Pinpoint the cell where the given text exists, returning its [x, y] midpoint coordinate. 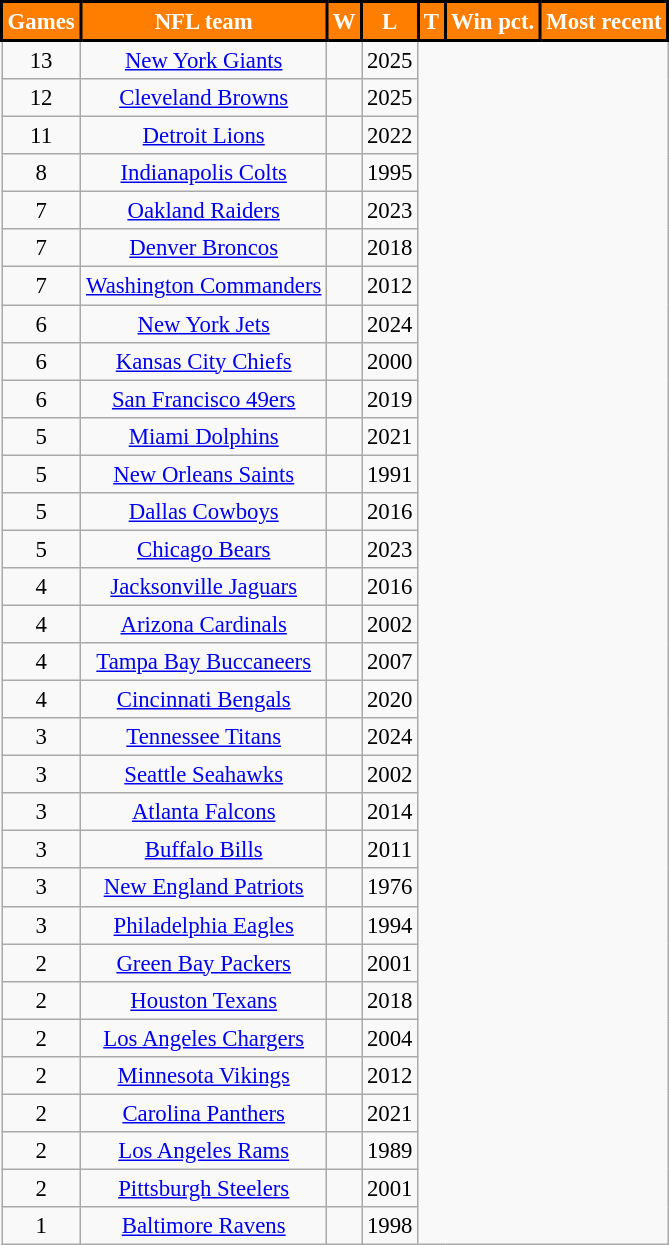
11 [42, 136]
Miami Dolphins [204, 436]
Los Angeles Chargers [204, 1038]
Jacksonville Jaguars [204, 587]
2020 [390, 700]
New Orleans Saints [204, 474]
Most recent [604, 22]
Pittsburgh Steelers [204, 1188]
1989 [390, 1151]
Carolina Panthers [204, 1113]
Los Angeles Rams [204, 1151]
New York Jets [204, 324]
Tennessee Titans [204, 737]
Arizona Cardinals [204, 624]
Dallas Cowboys [204, 512]
Minnesota Vikings [204, 1076]
2019 [390, 399]
Washington Commanders [204, 286]
Green Bay Packers [204, 963]
Chicago Bears [204, 549]
Cleveland Browns [204, 98]
Seattle Seahawks [204, 775]
1991 [390, 474]
Games [42, 22]
1998 [390, 1226]
Tampa Bay Buccaneers [204, 662]
New York Giants [204, 60]
Houston Texans [204, 1000]
W [344, 22]
Philadelphia Eagles [204, 925]
2011 [390, 850]
2007 [390, 662]
Kansas City Chiefs [204, 361]
1 [42, 1226]
12 [42, 98]
Atlanta Falcons [204, 812]
8 [42, 173]
Denver Broncos [204, 249]
L [390, 22]
2014 [390, 812]
NFL team [204, 22]
Baltimore Ravens [204, 1226]
Indianapolis Colts [204, 173]
San Francisco 49ers [204, 399]
1976 [390, 888]
Buffalo Bills [204, 850]
New England Patriots [204, 888]
Detroit Lions [204, 136]
Oakland Raiders [204, 211]
Cincinnati Bengals [204, 700]
13 [42, 60]
2022 [390, 136]
2000 [390, 361]
1994 [390, 925]
T [432, 22]
1995 [390, 173]
2004 [390, 1038]
Win pct. [492, 22]
